Find where the given text appears and provide that cell's center as (x, y) coordinate. 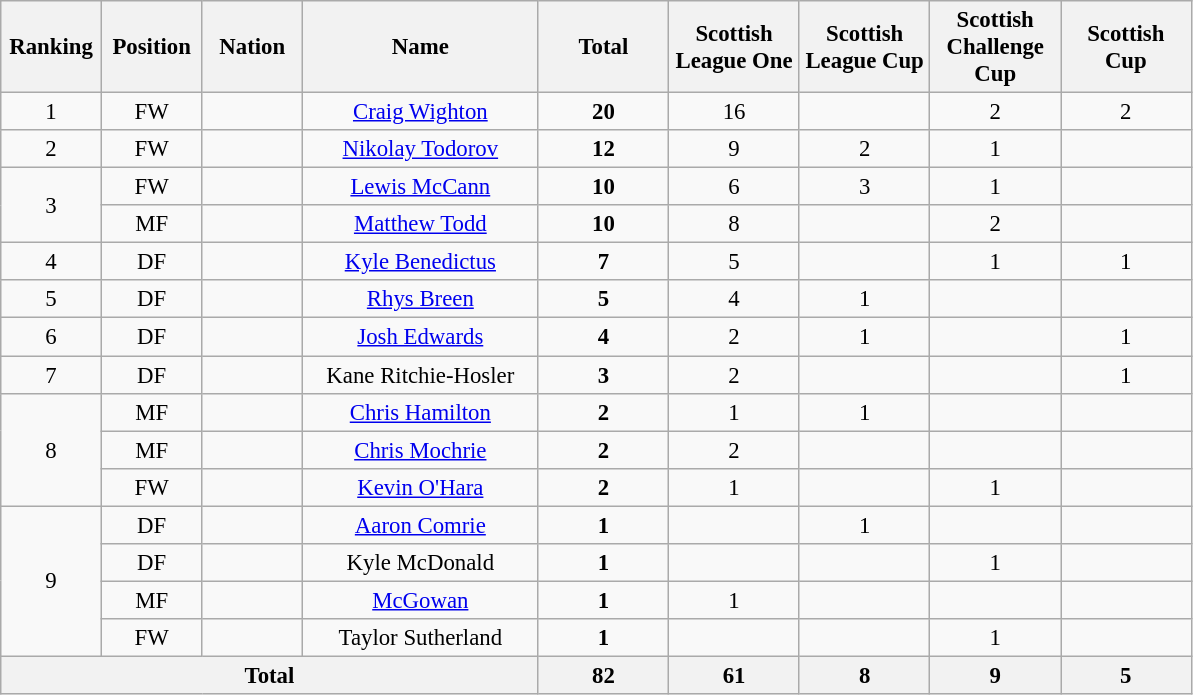
Scottish Challenge Cup (996, 47)
61 (734, 675)
Lewis McCann (421, 187)
Scottish League One (734, 47)
Kyle Benedictus (421, 262)
Chris Mochrie (421, 450)
Position (152, 47)
20 (604, 112)
82 (604, 675)
Ranking (52, 47)
Scottish League Cup (864, 47)
Craig Wighton (421, 112)
Josh Edwards (421, 337)
Taylor Sutherland (421, 638)
Rhys Breen (421, 299)
Aaron Comrie (421, 525)
Kevin O'Hara (421, 487)
12 (604, 149)
Nation (252, 47)
Scottish Cup (1126, 47)
Kyle McDonald (421, 563)
McGowan (421, 600)
Matthew Todd (421, 224)
Name (421, 47)
16 (734, 112)
Nikolay Todorov (421, 149)
Kane Ritchie-Hosler (421, 375)
Chris Hamilton (421, 412)
